Identify which cell holds the provided text, then report its [x, y] central coordinate. 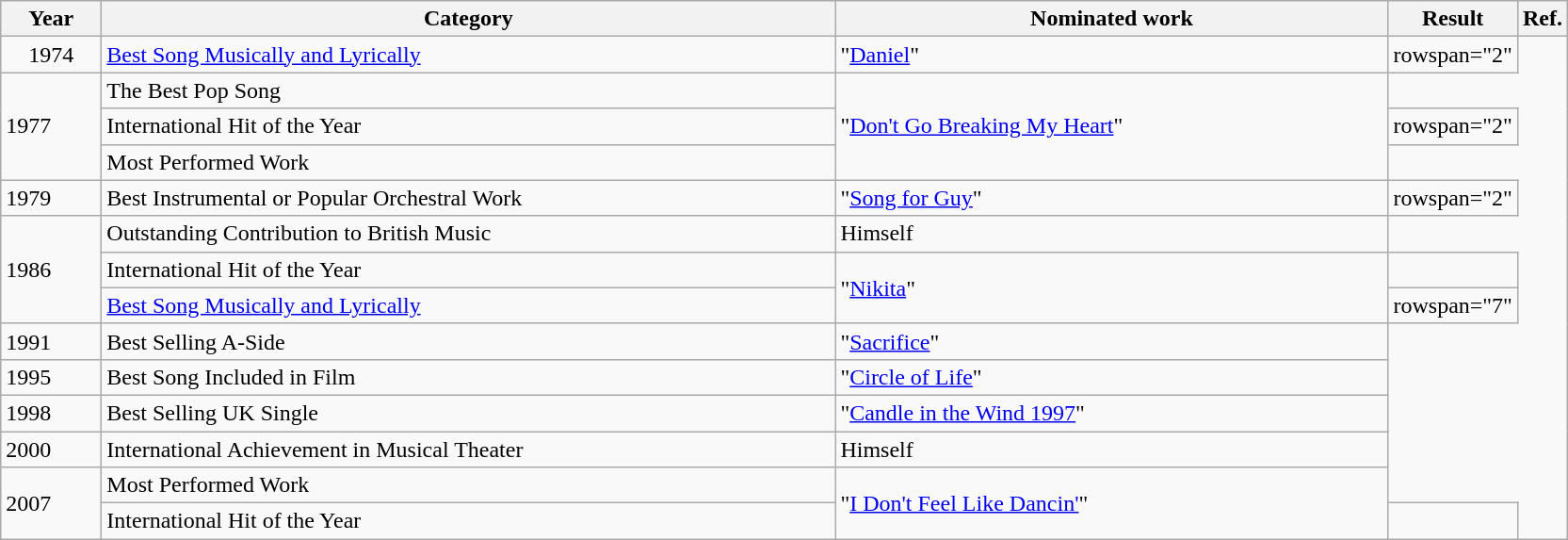
Nominated work [1111, 19]
"Don't Go Breaking My Heart" [1111, 126]
Result [1453, 19]
1979 [51, 198]
1977 [51, 126]
1995 [51, 377]
"Sacrifice" [1111, 341]
The Best Pop Song [469, 90]
Best Instrumental or Popular Orchestral Work [469, 198]
rowspan="7" [1453, 305]
Year [51, 19]
Outstanding Contribution to British Music [469, 234]
1974 [51, 55]
International Achievement in Musical Theater [469, 450]
"Daniel" [1111, 55]
"Song for Guy" [1111, 198]
1986 [51, 270]
Category [469, 19]
"Circle of Life" [1111, 377]
2000 [51, 450]
"I Don't Feel Like Dancin'" [1111, 503]
1998 [51, 413]
1991 [51, 341]
Best Song Included in Film [469, 377]
2007 [51, 503]
Ref. [1543, 19]
Best Selling A-Side [469, 341]
"Nikita" [1111, 287]
Best Selling UK Single [469, 413]
"Candle in the Wind 1997" [1111, 413]
